Output the [X, Y] coordinate of the center of the cell containing the given text.  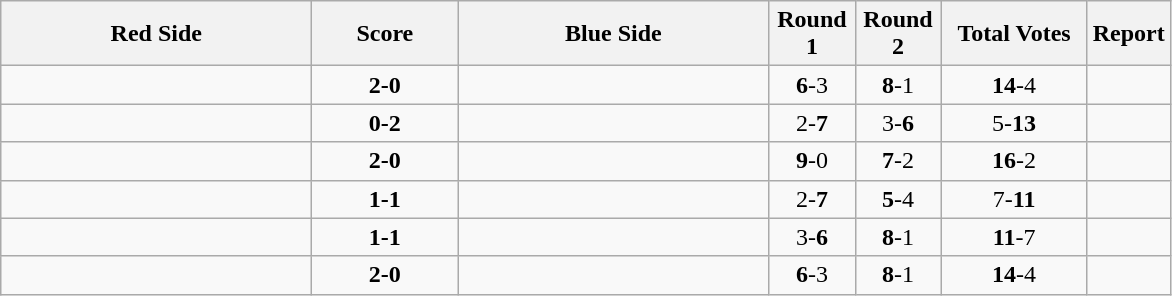
Blue Side [614, 34]
5-13 [1014, 123]
16-2 [1014, 161]
Report [1128, 34]
Total Votes [1014, 34]
5-4 [898, 199]
Round 1 [812, 34]
7-2 [898, 161]
9-0 [812, 161]
Red Side [156, 34]
0-2 [385, 123]
Round 2 [898, 34]
11-7 [1014, 237]
7-11 [1014, 199]
Score [385, 34]
